Pinpoint the cell where the given text exists, returning its [x, y] midpoint coordinate. 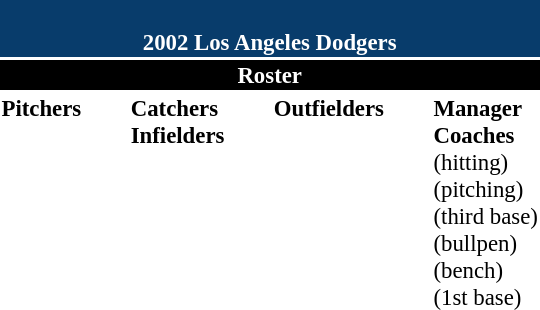
Roster [270, 75]
2002 Los Angeles Dodgers [270, 28]
